Identify which cell holds the provided text, then report its (x, y) central coordinate. 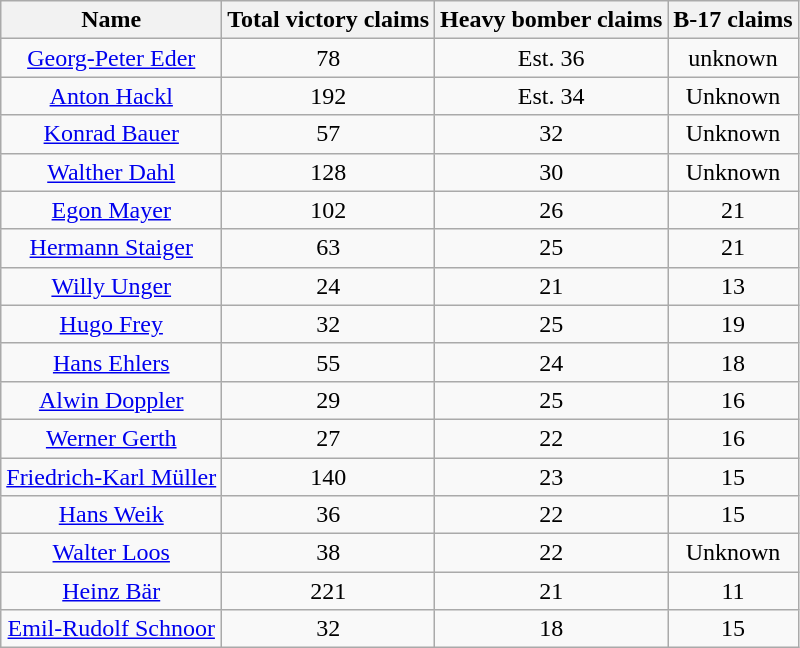
57 (328, 134)
Name (112, 20)
128 (328, 172)
Walther Dahl (112, 172)
221 (328, 591)
19 (733, 324)
B-17 claims (733, 20)
Walter Loos (112, 553)
Est. 34 (552, 96)
102 (328, 210)
Emil-Rudolf Schnoor (112, 629)
Hans Weik (112, 515)
26 (552, 210)
Heavy bomber claims (552, 20)
38 (328, 553)
Est. 36 (552, 58)
Willy Unger (112, 286)
78 (328, 58)
55 (328, 362)
Total victory claims (328, 20)
Georg-Peter Eder (112, 58)
Hugo Frey (112, 324)
29 (328, 400)
unknown (733, 58)
Werner Gerth (112, 438)
192 (328, 96)
Alwin Doppler (112, 400)
140 (328, 477)
36 (328, 515)
Hans Ehlers (112, 362)
13 (733, 286)
Egon Mayer (112, 210)
Heinz Bär (112, 591)
27 (328, 438)
63 (328, 248)
Anton Hackl (112, 96)
11 (733, 591)
23 (552, 477)
Friedrich-Karl Müller (112, 477)
30 (552, 172)
Konrad Bauer (112, 134)
Hermann Staiger (112, 248)
